Find where the given text appears and provide that cell's center as [X, Y] coordinate. 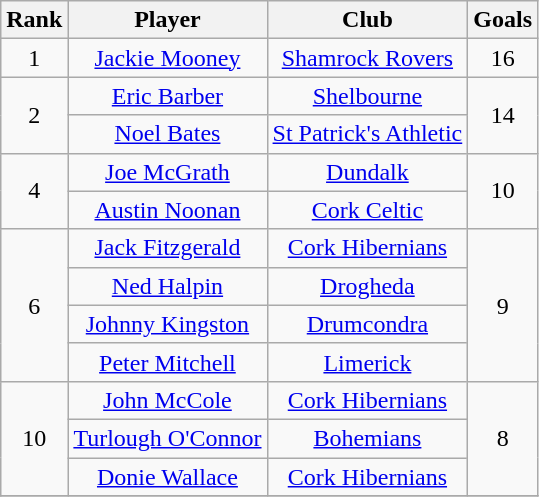
Goals [503, 20]
Limerick [368, 362]
Rank [34, 20]
16 [503, 58]
Johnny Kingston [168, 324]
9 [503, 305]
14 [503, 115]
Peter Mitchell [168, 362]
John McCole [168, 400]
Bohemians [368, 438]
Jackie Mooney [168, 58]
8 [503, 438]
2 [34, 115]
Ned Halpin [168, 286]
Donie Wallace [168, 477]
4 [34, 191]
Dundalk [368, 172]
Joe McGrath [168, 172]
Austin Noonan [168, 210]
St Patrick's Athletic [368, 134]
Drumcondra [368, 324]
Turlough O'Connor [168, 438]
Shelbourne [368, 96]
Club [368, 20]
6 [34, 305]
Cork Celtic [368, 210]
Jack Fitzgerald [168, 248]
Player [168, 20]
Noel Bates [168, 134]
Eric Barber [168, 96]
Shamrock Rovers [368, 58]
1 [34, 58]
Drogheda [368, 286]
